Detect which cell encompasses the target text, then output its (x, y) center coordinate. 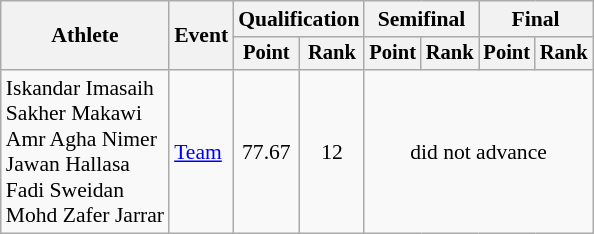
did not advance (478, 152)
77.67 (266, 152)
12 (332, 152)
Team (201, 152)
Qualification (298, 19)
Event (201, 36)
Semifinal (421, 19)
Iskandar ImasaihSakher MakawiAmr Agha NimerJawan HallasaFadi SweidanMohd Zafer Jarrar (85, 152)
Athlete (85, 36)
Final (535, 19)
